Find where the given text appears and provide that cell's center as (X, Y) coordinate. 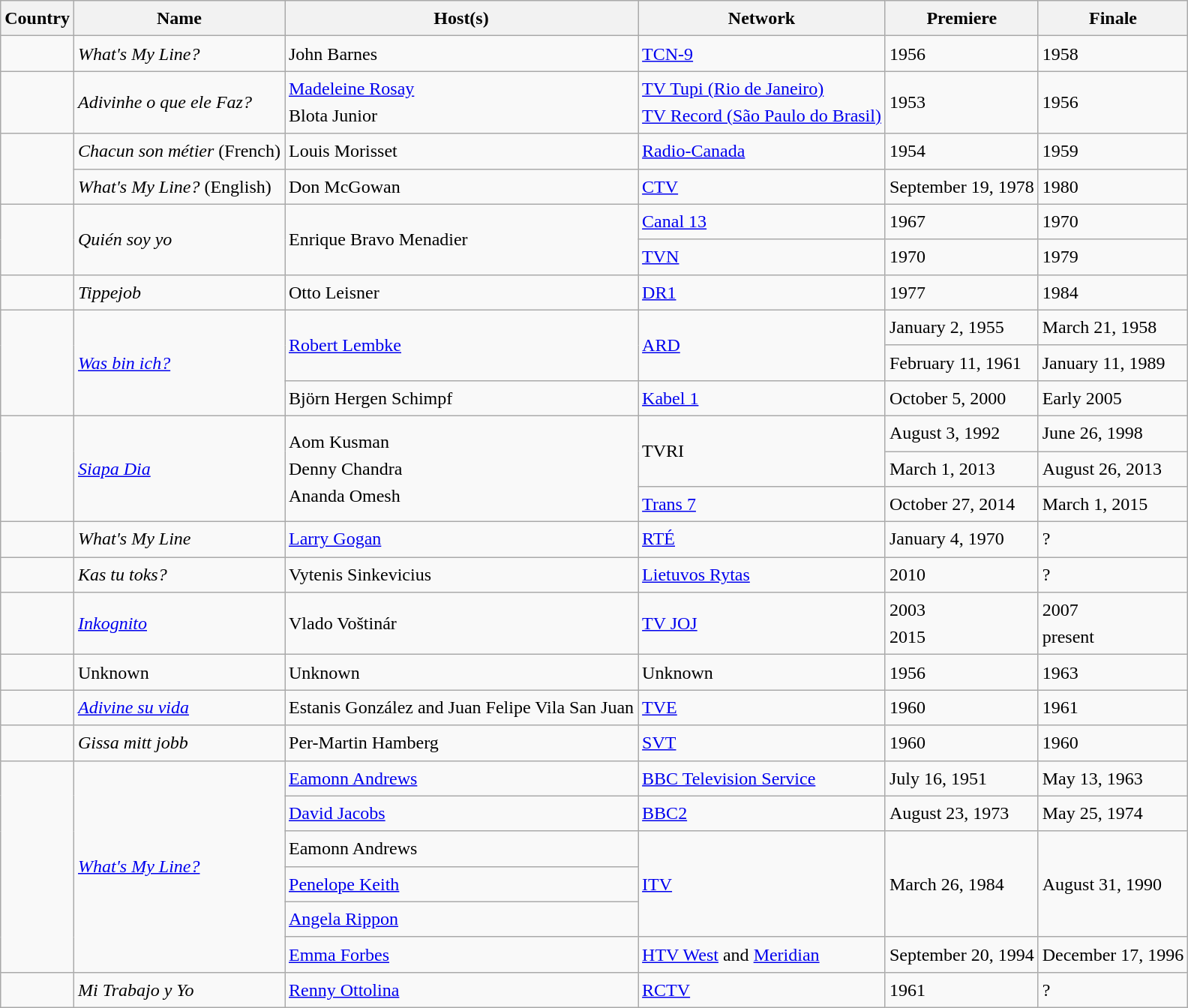
Name (178, 18)
SVT (762, 742)
CTV (762, 186)
Siapa Dia (178, 468)
Madeleine RosayBlota Junior (462, 102)
Canal 13 (762, 222)
Per-Martin Hamberg (462, 742)
TVRI (762, 451)
Lietuvos Rytas (762, 574)
Larry Gogan (462, 540)
Kabel 1 (762, 397)
May 13, 1963 (1113, 778)
TV Tupi (Rio de Janeiro)TV Record (São Paulo do Brasil) (762, 102)
October 27, 2014 (961, 504)
Robert Lembke (462, 345)
Adivinhe o que ele Faz? (178, 102)
HTV West and Meridian (762, 954)
1958 (1113, 54)
March 1, 2013 (961, 469)
Penelope Keith (462, 883)
TCN-9 (762, 54)
January 11, 1989 (1113, 363)
Was bin ich? (178, 363)
1984 (1113, 292)
BBC Television Service (762, 778)
David Jacobs (462, 813)
RCTV (762, 990)
March 1, 2015 (1113, 504)
August 3, 1992 (961, 433)
Vlado Voštinár (462, 624)
Chacun son métier (French) (178, 151)
Björn Hergen Schimpf (462, 397)
Kas tu toks? (178, 574)
Gissa mitt jobb (178, 742)
20032015 (961, 624)
2007present (1113, 624)
ITV (762, 883)
1954 (961, 151)
TVE (762, 708)
Inkognito (178, 624)
1979 (1113, 256)
March 21, 1958 (1113, 327)
RTÉ (762, 540)
DR1 (762, 292)
TV JOJ (762, 624)
What's My Line? (English) (178, 186)
Tippejob (178, 292)
Country (37, 18)
September 19, 1978 (961, 186)
Premiere (961, 18)
August 31, 1990 (1113, 883)
Radio-Canada (762, 151)
1980 (1113, 186)
Estanis González and Juan Felipe Vila San Juan (462, 708)
June 26, 1998 (1113, 433)
1977 (961, 292)
July 16, 1951 (961, 778)
1963 (1113, 672)
Emma Forbes (462, 954)
2010 (961, 574)
Louis Morisset (462, 151)
January 4, 1970 (961, 540)
Host(s) (462, 18)
October 5, 2000 (961, 397)
Renny Ottolina (462, 990)
January 2, 1955 (961, 327)
Enrique Bravo Menadier (462, 239)
Mi Trabajo y Yo (178, 990)
May 25, 1974 (1113, 813)
Vytenis Sinkevicius (462, 574)
1959 (1113, 151)
Angela Rippon (462, 919)
John Barnes (462, 54)
September 20, 1994 (961, 954)
February 11, 1961 (961, 363)
December 17, 1996 (1113, 954)
TVN (762, 256)
Adivine su vida (178, 708)
What's My Line (178, 540)
Early 2005 (1113, 397)
Aom KusmanDenny ChandraAnanda Omesh (462, 468)
ARD (762, 345)
March 26, 1984 (961, 883)
1953 (961, 102)
Trans 7 (762, 504)
1967 (961, 222)
Otto Leisner (462, 292)
Finale (1113, 18)
BBC2 (762, 813)
Network (762, 18)
Don McGowan (462, 186)
August 23, 1973 (961, 813)
Quién soy yo (178, 239)
August 26, 2013 (1113, 469)
